Locate the cell with the specified text and output its [X, Y] center coordinate. 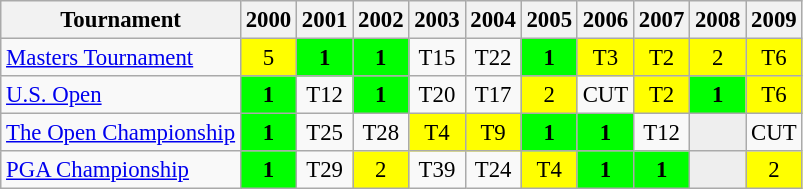
T22 [493, 58]
T9 [493, 133]
The Open Championship [121, 133]
2006 [605, 20]
T17 [493, 95]
T20 [437, 95]
2009 [774, 20]
PGA Championship [121, 170]
T28 [381, 133]
T39 [437, 170]
T3 [605, 58]
T15 [437, 58]
2003 [437, 20]
Masters Tournament [121, 58]
2005 [549, 20]
2008 [718, 20]
U.S. Open [121, 95]
T24 [493, 170]
5 [268, 58]
T29 [325, 170]
2000 [268, 20]
Tournament [121, 20]
2001 [325, 20]
2007 [661, 20]
T25 [325, 133]
2004 [493, 20]
2002 [381, 20]
